Output the (x, y) coordinate of the center of the cell containing the given text.  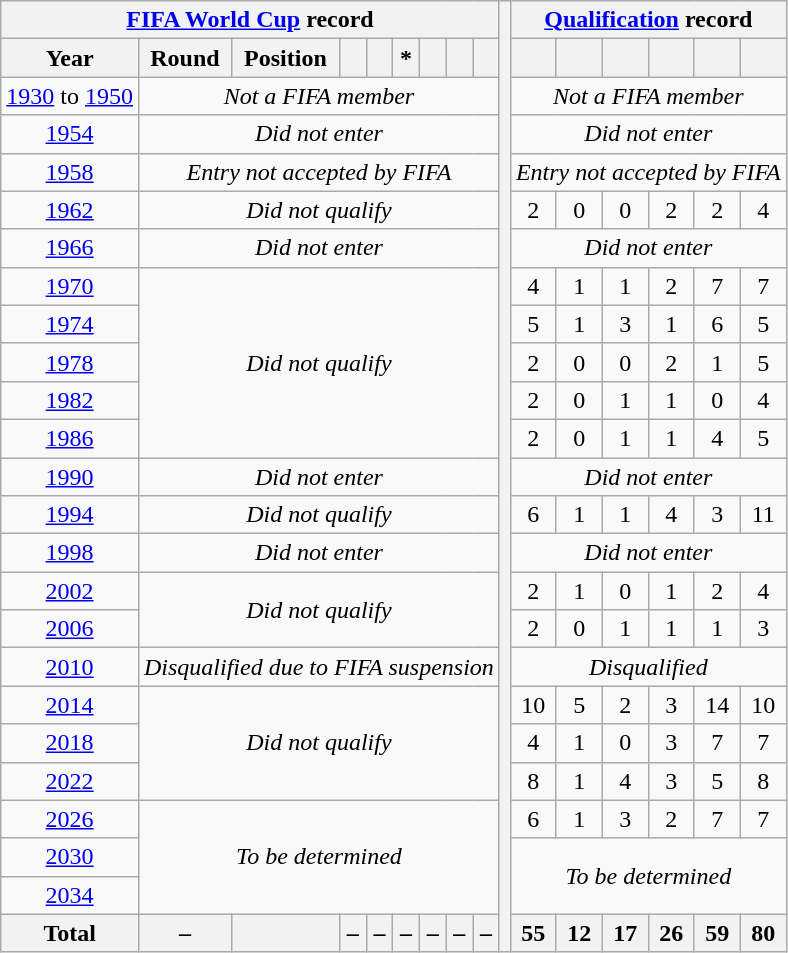
1930 to 1950 (70, 96)
2030 (70, 857)
1962 (70, 210)
Round (184, 58)
55 (533, 933)
FIFA World Cup record (250, 20)
1978 (70, 362)
1990 (70, 477)
1986 (70, 438)
Total (70, 933)
2014 (70, 705)
2022 (70, 781)
1954 (70, 134)
Year (70, 58)
26 (671, 933)
59 (717, 933)
Qualification record (648, 20)
1974 (70, 324)
2026 (70, 819)
2018 (70, 743)
2010 (70, 667)
17 (625, 933)
2006 (70, 629)
1994 (70, 515)
12 (579, 933)
2034 (70, 895)
1982 (70, 400)
14 (717, 705)
11 (763, 515)
1966 (70, 248)
1970 (70, 286)
Disqualified (648, 667)
1958 (70, 172)
1998 (70, 553)
80 (763, 933)
Position (285, 58)
Disqualified due to FIFA suspension (318, 667)
2002 (70, 591)
* (406, 58)
